Locate the cell with the specified text and output its [X, Y] center coordinate. 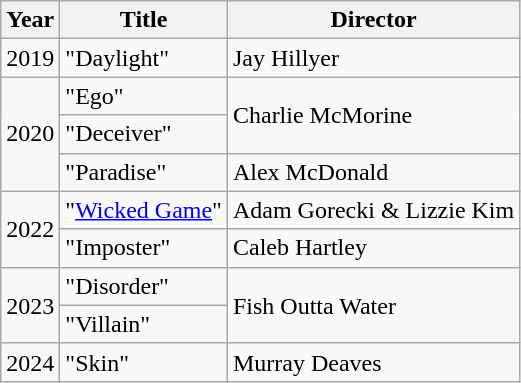
2019 [30, 58]
"Wicked Game" [144, 210]
"Deceiver" [144, 134]
2020 [30, 134]
2024 [30, 362]
2023 [30, 305]
"Imposter" [144, 248]
"Paradise" [144, 172]
Caleb Hartley [373, 248]
Murray Deaves [373, 362]
"Ego" [144, 96]
Director [373, 20]
Title [144, 20]
"Villain" [144, 324]
"Disorder" [144, 286]
Year [30, 20]
Fish Outta Water [373, 305]
Alex McDonald [373, 172]
"Daylight" [144, 58]
2022 [30, 229]
"Skin" [144, 362]
Charlie McMorine [373, 115]
Adam Gorecki & Lizzie Kim [373, 210]
Jay Hillyer [373, 58]
